Provide the (x, y) coordinate of the cell's center where the given text is located.  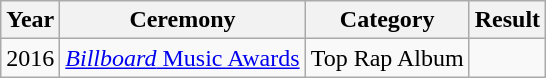
Year (30, 20)
Ceremony (182, 20)
Category (387, 20)
Result (507, 20)
Billboard Music Awards (182, 58)
Top Rap Album (387, 58)
2016 (30, 58)
